Search for the cell housing the specified text and yield its (x, y) center coordinate. 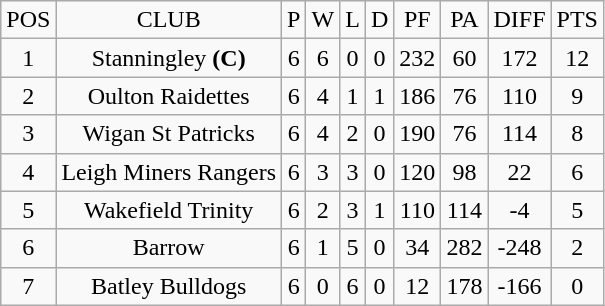
232 (418, 58)
22 (520, 172)
8 (577, 134)
DIFF (520, 20)
-4 (520, 210)
9 (577, 96)
178 (464, 286)
D (379, 20)
PA (464, 20)
P (294, 20)
98 (464, 172)
Oulton Raidettes (169, 96)
190 (418, 134)
60 (464, 58)
34 (418, 248)
PTS (577, 20)
-248 (520, 248)
CLUB (169, 20)
W (323, 20)
Wakefield Trinity (169, 210)
Leigh Miners Rangers (169, 172)
282 (464, 248)
PF (418, 20)
7 (28, 286)
L (353, 20)
186 (418, 96)
POS (28, 20)
Stanningley (C) (169, 58)
Wigan St Patricks (169, 134)
-166 (520, 286)
Batley Bulldogs (169, 286)
120 (418, 172)
172 (520, 58)
Barrow (169, 248)
